For the text-containing cell, return its midpoint in (X, Y) coordinate format. 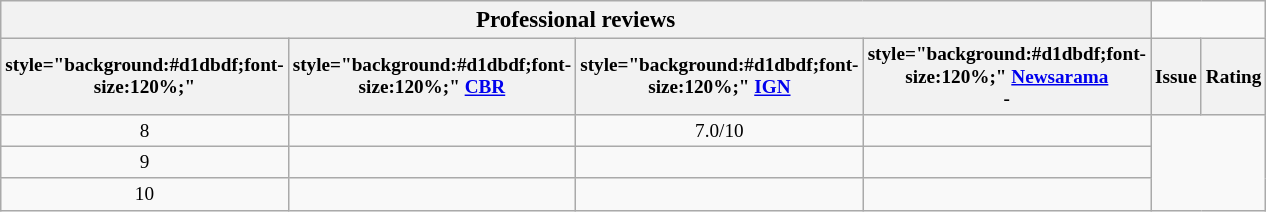
style="background:#d1dbdf;font-size:120%;" (144, 76)
7.0/10 (720, 131)
Rating (1234, 76)
8 (144, 131)
Professional reviews (576, 20)
10 (144, 194)
9 (144, 163)
style="background:#d1dbdf;font-size:120%;" IGN (720, 76)
style="background:#d1dbdf;font-size:120%;" Newsarama- (1006, 76)
style="background:#d1dbdf;font-size:120%;" CBR (432, 76)
Issue (1176, 76)
